Scan for the cell matching the given text and deliver its [X, Y] coordinate at center. 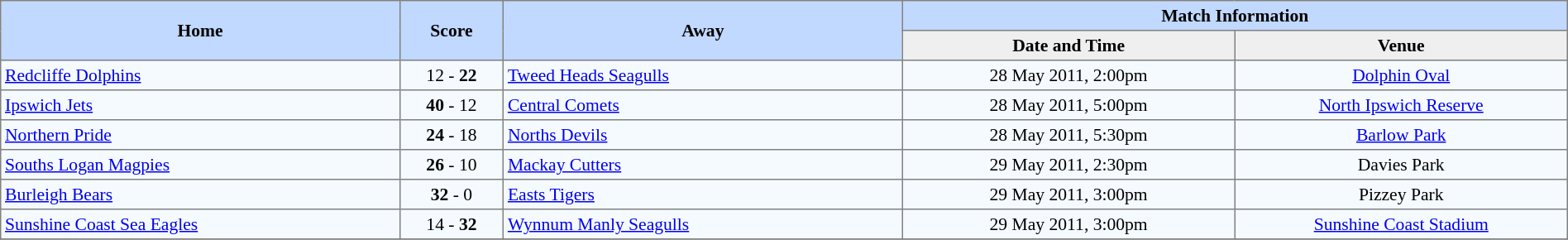
14 - 32 [452, 224]
Easts Tigers [703, 194]
Pizzey Park [1401, 194]
Ipswich Jets [200, 105]
12 - 22 [452, 75]
Davies Park [1401, 165]
Match Information [1235, 16]
Wynnum Manly Seagulls [703, 224]
32 - 0 [452, 194]
Burleigh Bears [200, 194]
Sunshine Coast Sea Eagles [200, 224]
Northern Pride [200, 135]
Norths Devils [703, 135]
Dolphin Oval [1401, 75]
40 - 12 [452, 105]
Tweed Heads Seagulls [703, 75]
Souths Logan Magpies [200, 165]
Central Comets [703, 105]
29 May 2011, 2:30pm [1068, 165]
Mackay Cutters [703, 165]
Venue [1401, 46]
28 May 2011, 5:30pm [1068, 135]
North Ipswich Reserve [1401, 105]
Home [200, 31]
Redcliffe Dolphins [200, 75]
26 - 10 [452, 165]
28 May 2011, 2:00pm [1068, 75]
Sunshine Coast Stadium [1401, 224]
24 - 18 [452, 135]
Away [703, 31]
28 May 2011, 5:00pm [1068, 105]
Date and Time [1068, 46]
Score [452, 31]
Barlow Park [1401, 135]
